Provide the (X, Y) coordinate of the cell's center where the given text is located.  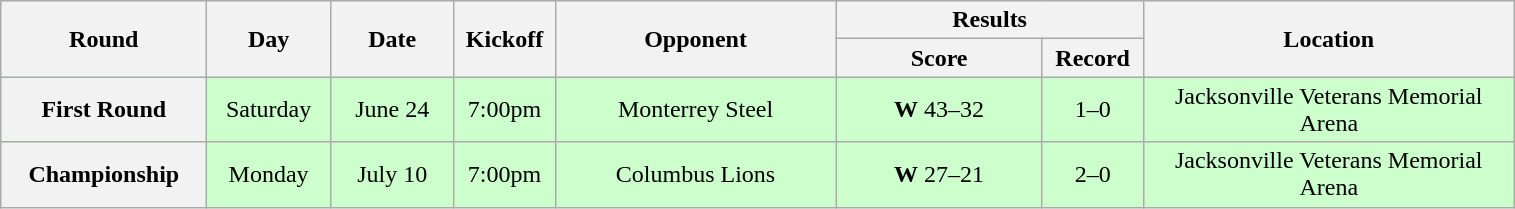
W 27–21 (939, 174)
First Round (104, 110)
Championship (104, 174)
June 24 (392, 110)
W 43–32 (939, 110)
1–0 (1092, 110)
Columbus Lions (696, 174)
Kickoff (504, 39)
Round (104, 39)
Opponent (696, 39)
Monterrey Steel (696, 110)
Day (269, 39)
Saturday (269, 110)
Monday (269, 174)
July 10 (392, 174)
Date (392, 39)
Results (990, 20)
Record (1092, 58)
Location (1328, 39)
2–0 (1092, 174)
Score (939, 58)
